Determine the (X, Y) coordinate at the center of the cell enclosing the given text.  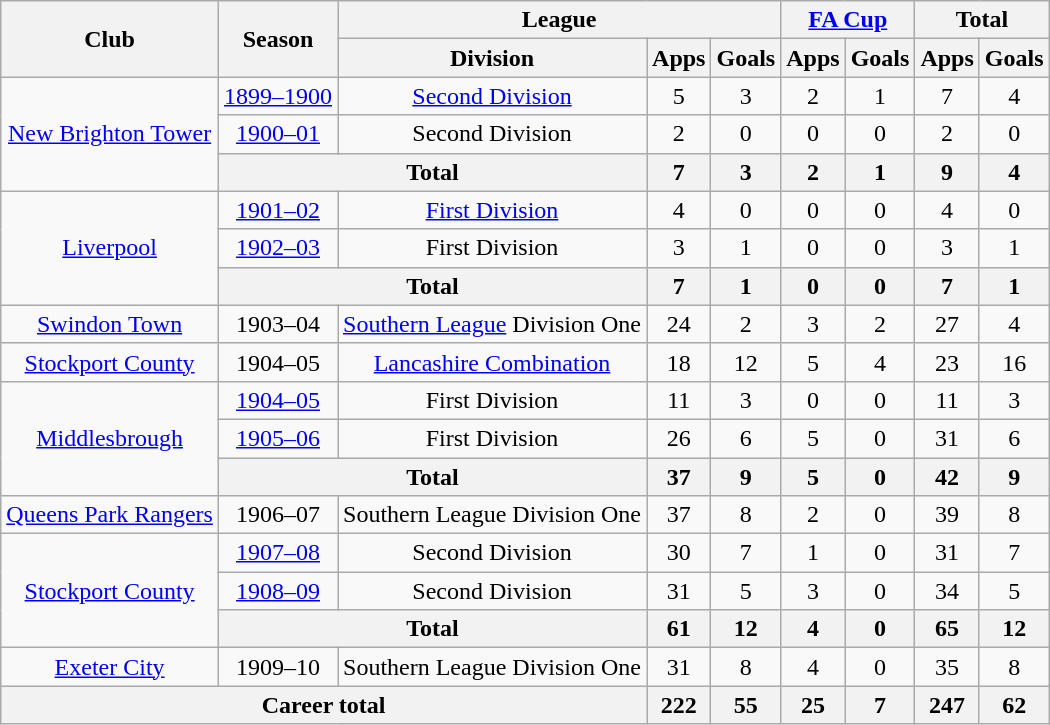
Season (278, 39)
League (560, 20)
Middlesbrough (110, 438)
1900–01 (278, 134)
Division (492, 58)
Club (110, 39)
16 (1014, 362)
Career total (324, 705)
Exeter City (110, 667)
Queens Park Rangers (110, 515)
24 (679, 324)
39 (947, 515)
1899–1900 (278, 96)
1905–06 (278, 438)
18 (679, 362)
1903–04 (278, 324)
1906–07 (278, 515)
1908–09 (278, 591)
30 (679, 553)
FA Cup (848, 20)
62 (1014, 705)
247 (947, 705)
1901–02 (278, 210)
65 (947, 629)
1907–08 (278, 553)
35 (947, 667)
26 (679, 438)
23 (947, 362)
New Brighton Tower (110, 134)
1909–10 (278, 667)
Lancashire Combination (492, 362)
Swindon Town (110, 324)
1902–03 (278, 248)
61 (679, 629)
27 (947, 324)
25 (813, 705)
55 (746, 705)
222 (679, 705)
34 (947, 591)
Liverpool (110, 248)
42 (947, 477)
